From the cell containing the given text, extract its center point as [X, Y] coordinate. 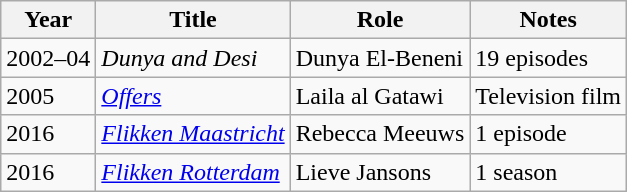
Notes [548, 20]
Dunya and Desi [193, 58]
Television film [548, 96]
19 episodes [548, 58]
Offers [193, 96]
Title [193, 20]
Year [48, 20]
Rebecca Meeuws [380, 134]
2005 [48, 96]
Flikken Rotterdam [193, 172]
Laila al Gatawi [380, 96]
Lieve Jansons [380, 172]
1 episode [548, 134]
1 season [548, 172]
Flikken Maastricht [193, 134]
Dunya El-Beneni [380, 58]
Role [380, 20]
2002–04 [48, 58]
